Scan for the cell matching the given text and deliver its [X, Y] coordinate at center. 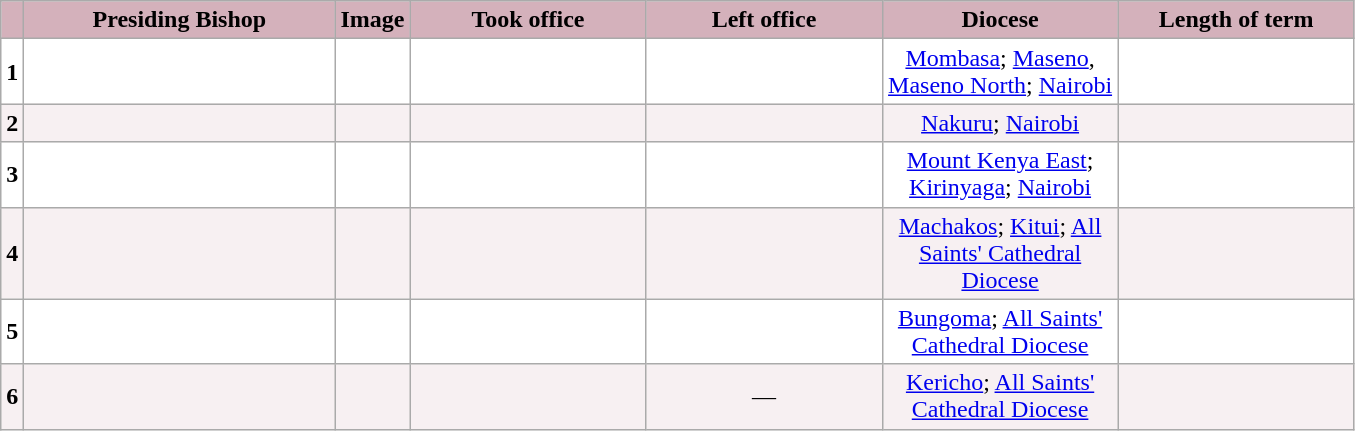
Kericho; All Saints' Cathedral Diocese [1000, 396]
Left office [764, 20]
Machakos; Kitui; All Saints' Cathedral Diocese [1000, 253]
2 [12, 123]
Diocese [1000, 20]
4 [12, 253]
3 [12, 174]
Nakuru; Nairobi [1000, 123]
1 [12, 72]
Image [372, 20]
6 [12, 396]
Bungoma; All Saints' Cathedral Diocese [1000, 332]
Mombasa; Maseno, Maseno North; Nairobi [1000, 72]
Length of term [1236, 20]
— [764, 396]
Took office [528, 20]
Mount Kenya East; Kirinyaga; Nairobi [1000, 174]
5 [12, 332]
Presiding Bishop [180, 20]
